Determine the (x, y) coordinate at the center of the cell enclosing the given text.  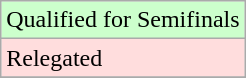
Relegated (123, 58)
Qualified for Semifinals (123, 20)
